Determine the [x, y] coordinate at the center of the cell enclosing the given text.  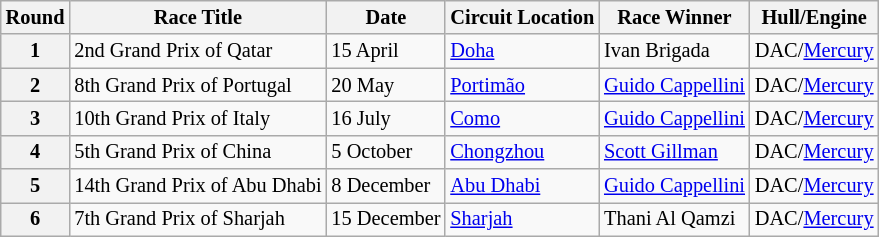
Abu Dhabi [522, 186]
Date [386, 17]
Como [522, 118]
Race Winner [674, 17]
14th Grand Prix of Abu Dhabi [198, 186]
Sharjah [522, 219]
2 [36, 85]
Circuit Location [522, 17]
Scott Gillman [674, 152]
20 May [386, 85]
7th Grand Prix of Sharjah [198, 219]
5 October [386, 152]
Doha [522, 51]
Round [36, 17]
Hull/Engine [814, 17]
6 [36, 219]
15 April [386, 51]
5 [36, 186]
8th Grand Prix of Portugal [198, 85]
2nd Grand Prix of Qatar [198, 51]
8 December [386, 186]
1 [36, 51]
4 [36, 152]
3 [36, 118]
10th Grand Prix of Italy [198, 118]
Thani Al Qamzi [674, 219]
16 July [386, 118]
Portimão [522, 85]
Ivan Brigada [674, 51]
15 December [386, 219]
5th Grand Prix of China [198, 152]
Race Title [198, 17]
Chongzhou [522, 152]
